Locate the cell with the specified text and output its [X, Y] center coordinate. 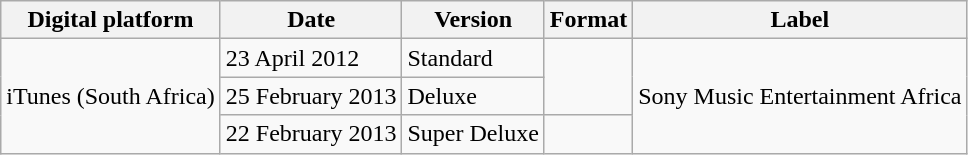
Digital platform [111, 20]
Version [473, 20]
Super Deluxe [473, 134]
23 April 2012 [311, 58]
Label [800, 20]
Date [311, 20]
Sony Music Entertainment Africa [800, 96]
22 February 2013 [311, 134]
iTunes (South Africa) [111, 96]
Standard [473, 58]
Format [588, 20]
25 February 2013 [311, 96]
Deluxe [473, 96]
